Extract the (x, y) coordinate from the center of the cell holding the provided text.  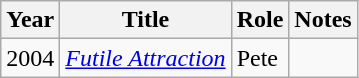
Futile Attraction (146, 58)
Notes (323, 20)
Year (30, 20)
Title (146, 20)
Pete (260, 58)
Role (260, 20)
2004 (30, 58)
